Pinpoint the cell where the given text exists, returning its [X, Y] midpoint coordinate. 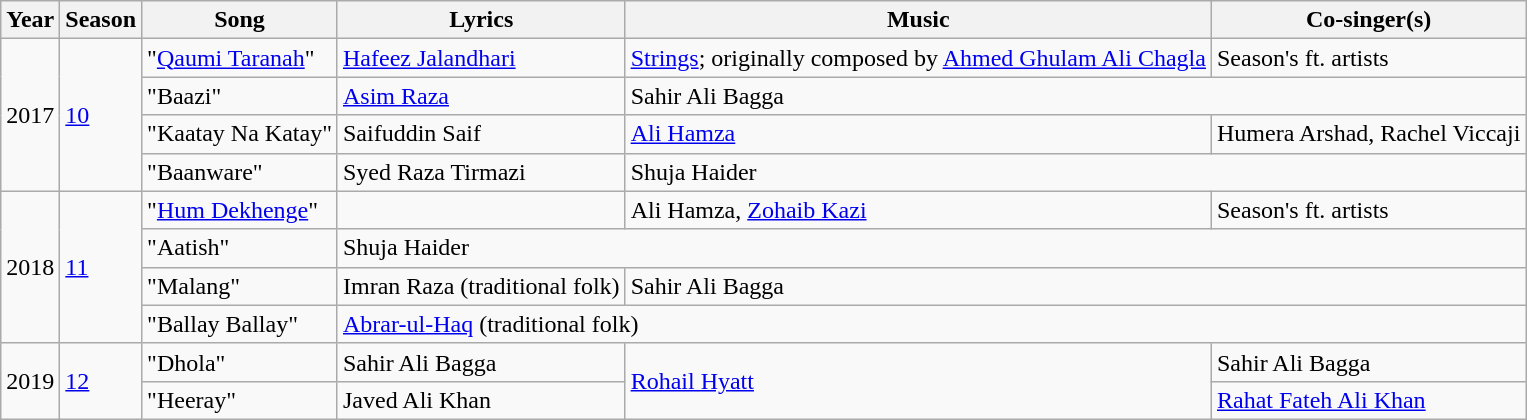
2017 [30, 115]
Saifuddin Saif [481, 134]
Music [918, 20]
Co-singer(s) [1368, 20]
Song [240, 20]
Javed Ali Khan [481, 400]
2019 [30, 381]
"Hum Dekhenge" [240, 210]
2018 [30, 267]
Strings; originally composed by Ahmed Ghulam Ali Chagla [918, 58]
"Malang" [240, 286]
Abrar-ul-Haq (traditional folk) [931, 324]
Ali Hamza [918, 134]
10 [101, 115]
"Heeray" [240, 400]
Year [30, 20]
Syed Raza Tirmazi [481, 172]
Season [101, 20]
Rahat Fateh Ali Khan [1368, 400]
"Baazi" [240, 96]
Imran Raza (traditional folk) [481, 286]
Rohail Hyatt [918, 381]
"Aatish" [240, 248]
"Ballay Ballay" [240, 324]
"Kaatay Na Katay" [240, 134]
Hafeez Jalandhari [481, 58]
"Qaumi Taranah" [240, 58]
Asim Raza [481, 96]
11 [101, 267]
12 [101, 381]
Lyrics [481, 20]
"Dhola" [240, 362]
Ali Hamza, Zohaib Kazi [918, 210]
Humera Arshad, Rachel Viccaji [1368, 134]
"Baanware" [240, 172]
